Return [x, y] of the center of cell containing provided text 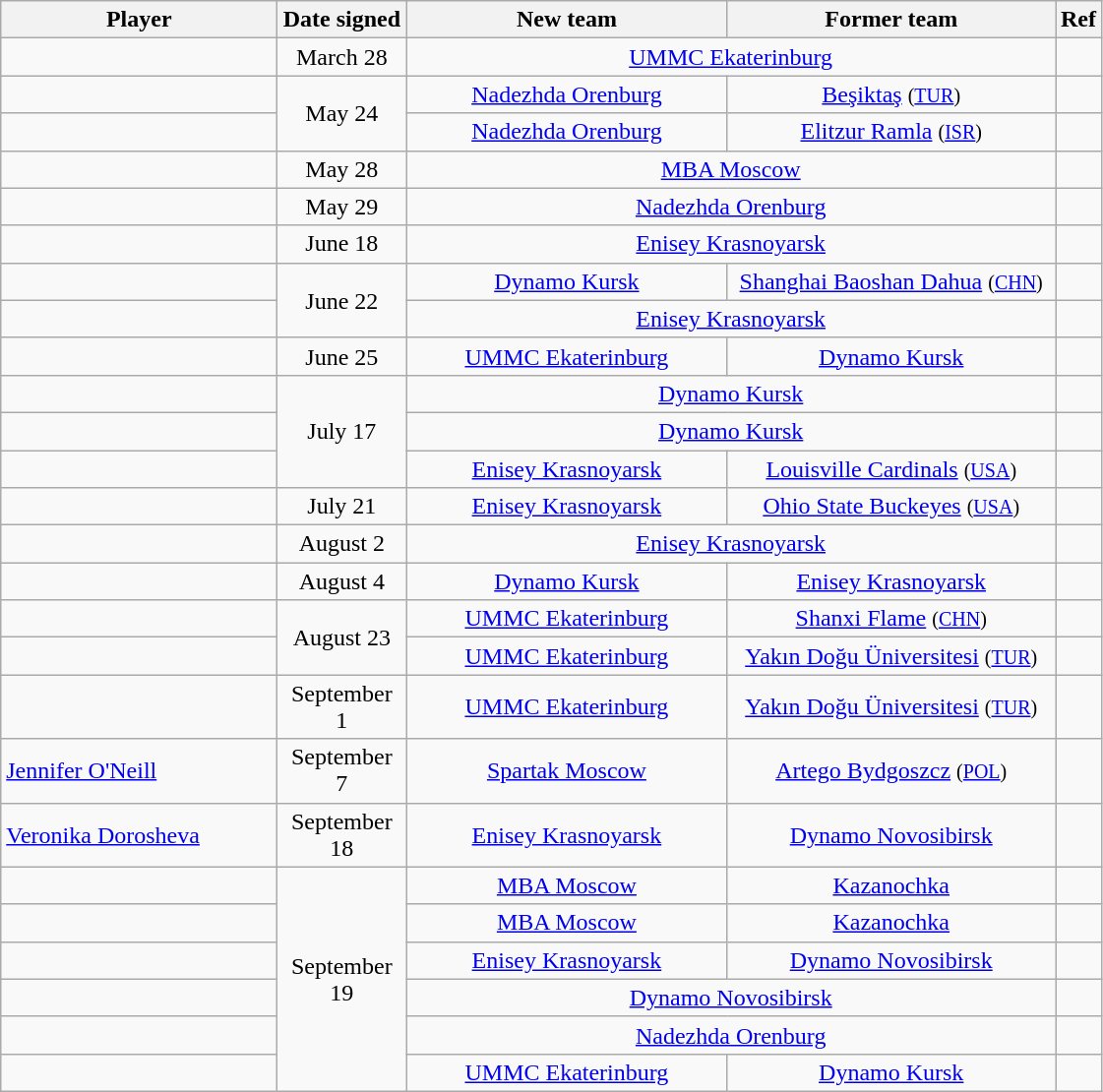
August 4 [342, 581]
Veronika Dorosheva [140, 834]
Former team [891, 20]
New team [567, 20]
Shanxi Flame (CHN) [891, 619]
Player [140, 20]
August 23 [342, 637]
June 25 [342, 356]
Shanghai Baoshan Dahua (CHN) [891, 281]
September 19 [342, 979]
Artego Bydgoszcz (POL) [891, 771]
March 28 [342, 57]
Jennifer O'Neill [140, 771]
Date signed [342, 20]
June 18 [342, 244]
September 7 [342, 771]
Spartak Moscow [567, 771]
Ohio State Buckeyes (USA) [891, 507]
July 17 [342, 431]
Louisville Cardinals (USA) [891, 469]
Ref [1078, 20]
September 1 [342, 706]
May 28 [342, 169]
August 2 [342, 544]
July 21 [342, 507]
Elitzur Ramla (ISR) [891, 132]
September 18 [342, 834]
June 22 [342, 300]
May 29 [342, 207]
Beşiktaş (TUR) [891, 94]
May 24 [342, 113]
